Scan for the cell matching the given text and deliver its (x, y) coordinate at center. 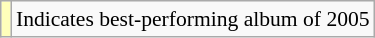
Indicates best-performing album of 2005 (193, 19)
